Output the [x, y] coordinate of the center of the cell containing the given text.  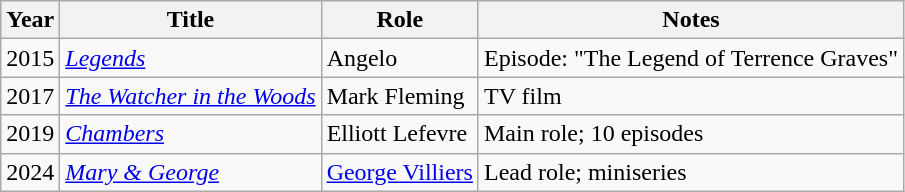
George Villiers [400, 172]
2017 [30, 96]
Main role; 10 episodes [690, 134]
Mary & George [190, 172]
2024 [30, 172]
Elliott Lefevre [400, 134]
Angelo [400, 58]
Title [190, 20]
Lead role; miniseries [690, 172]
2015 [30, 58]
Mark Fleming [400, 96]
TV film [690, 96]
The Watcher in the Woods [190, 96]
Legends [190, 58]
Chambers [190, 134]
Notes [690, 20]
Year [30, 20]
2019 [30, 134]
Role [400, 20]
Episode: "The Legend of Terrence Graves" [690, 58]
